From the cell containing the given text, extract its center point as (x, y) coordinate. 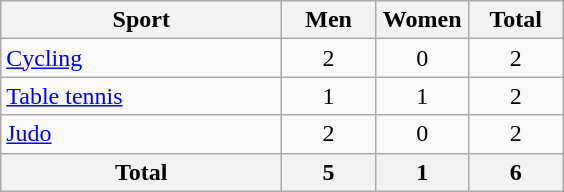
Cycling (142, 58)
Men (329, 20)
Women (422, 20)
6 (516, 172)
Sport (142, 20)
Judo (142, 134)
5 (329, 172)
Table tennis (142, 96)
